Capture the cell that displays the provided text and extract its [x, y] central coordinate. 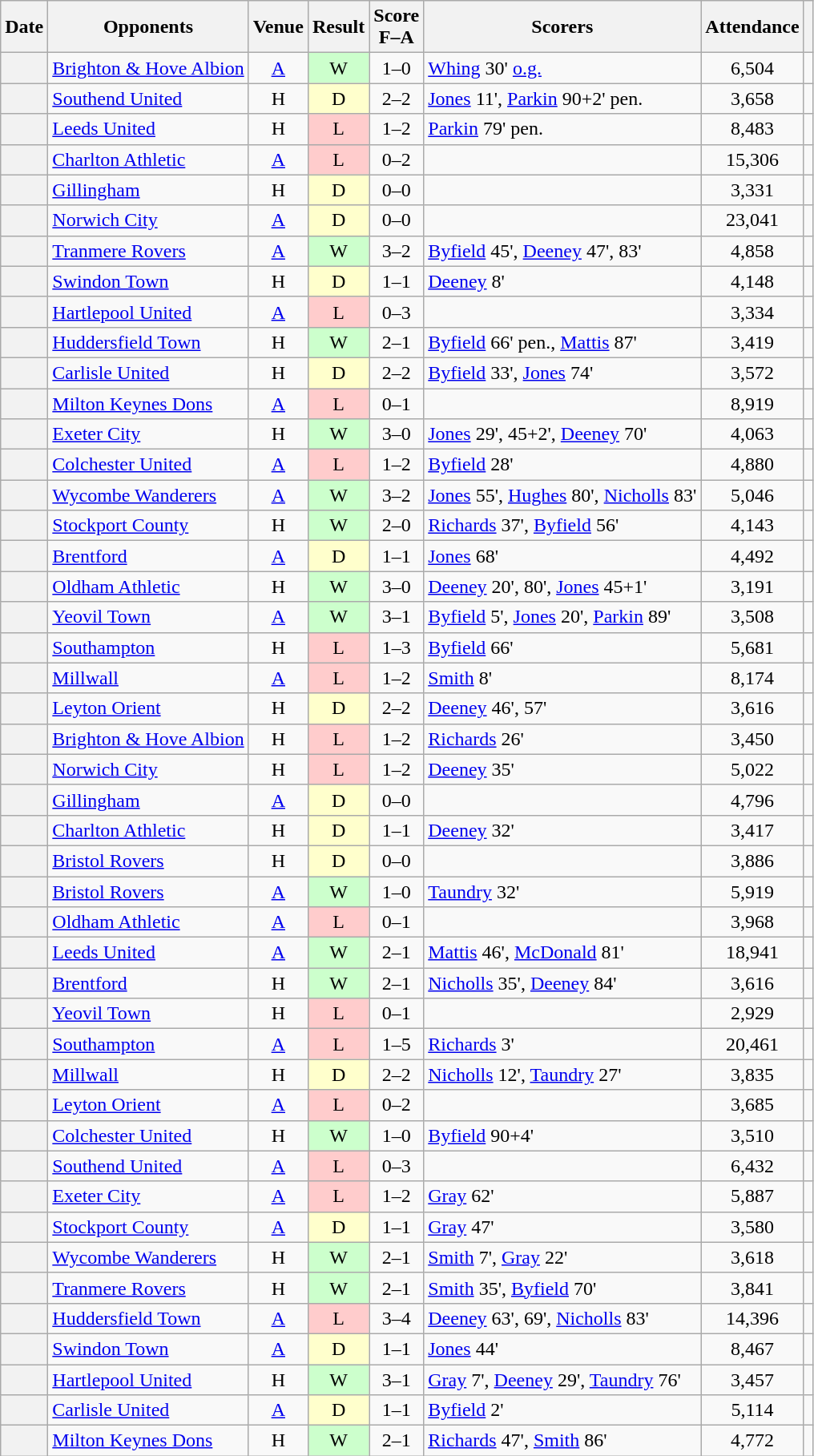
4,880 [752, 465]
5,022 [752, 769]
Smith 8' [562, 678]
5,114 [752, 1410]
Byfield 90+4' [562, 1135]
4,143 [752, 526]
3,685 [752, 1105]
Deeney 20', 80', Jones 45+1' [562, 587]
3,334 [752, 312]
4,063 [752, 434]
18,941 [752, 953]
3,450 [752, 739]
Mattis 46', McDonald 81' [562, 953]
Byfield 66' [562, 647]
Byfield 2' [562, 1410]
14,396 [752, 1318]
4,148 [752, 281]
Nicholls 35', Deeney 84' [562, 983]
3–4 [397, 1318]
ScoreF–A [397, 27]
3,886 [752, 861]
23,041 [752, 220]
5,919 [752, 892]
3,580 [752, 1227]
3,457 [752, 1379]
Date [24, 27]
8,919 [752, 403]
Taundry 32' [562, 892]
20,461 [752, 1044]
3,618 [752, 1257]
Richards 26' [562, 739]
3,658 [752, 99]
Result [338, 27]
Jones 11', Parkin 90+2' pen. [562, 99]
Byfield 45', Deeney 47', 83' [562, 251]
Byfield 66' pen., Mattis 87' [562, 342]
5,046 [752, 495]
8,174 [752, 678]
Byfield 28' [562, 465]
4,492 [752, 556]
3,191 [752, 587]
4,858 [752, 251]
1–5 [397, 1044]
Whing 30' o.g. [562, 68]
Jones 55', Hughes 80', Nicholls 83' [562, 495]
Smith 7', Gray 22' [562, 1257]
3,419 [752, 342]
6,504 [752, 68]
8,483 [752, 129]
4,772 [752, 1441]
Deeney 32' [562, 830]
3,508 [752, 617]
3,835 [752, 1075]
3,510 [752, 1135]
3,331 [752, 190]
Attendance [752, 27]
2–0 [397, 526]
3,968 [752, 922]
Opponents [148, 27]
Nicholls 12', Taundry 27' [562, 1075]
5,681 [752, 647]
Jones 44' [562, 1349]
15,306 [752, 159]
8,467 [752, 1349]
Venue [278, 27]
Smith 35', Byfield 70' [562, 1288]
Deeney 35' [562, 769]
Scorers [562, 27]
Byfield 33', Jones 74' [562, 373]
Richards 47', Smith 86' [562, 1441]
Deeney 8' [562, 281]
Deeney 63', 69', Nicholls 83' [562, 1318]
3,417 [752, 830]
1–3 [397, 647]
3,572 [752, 373]
Richards 3' [562, 1044]
Parkin 79' pen. [562, 129]
Gray 47' [562, 1227]
Byfield 5', Jones 20', Parkin 89' [562, 617]
Deeney 46', 57' [562, 708]
Gray 62' [562, 1196]
6,432 [752, 1166]
Richards 37', Byfield 56' [562, 526]
5,887 [752, 1196]
4,796 [752, 800]
Gray 7', Deeney 29', Taundry 76' [562, 1379]
2,929 [752, 1014]
3,841 [752, 1288]
Jones 68' [562, 556]
Jones 29', 45+2', Deeney 70' [562, 434]
